Provide the (x, y) coordinate of the cell's center where the given text is located.  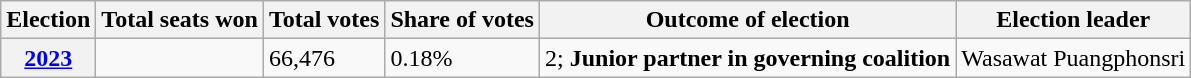
Outcome of election (747, 20)
Election leader (1074, 20)
Share of votes (462, 20)
2; Junior partner in governing coalition (747, 58)
2023 (48, 58)
0.18% (462, 58)
Wasawat Puangphonsri (1074, 58)
66,476 (324, 58)
Total votes (324, 20)
Election (48, 20)
Total seats won (180, 20)
